Search for the cell housing the specified text and yield its [X, Y] center coordinate. 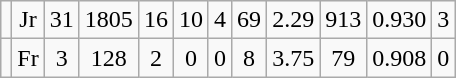
4 [220, 20]
79 [344, 58]
Jr [28, 20]
31 [62, 20]
0.908 [400, 58]
Fr [28, 58]
913 [344, 20]
10 [190, 20]
69 [250, 20]
128 [108, 58]
16 [156, 20]
3.75 [294, 58]
8 [250, 58]
0.930 [400, 20]
2.29 [294, 20]
2 [156, 58]
1805 [108, 20]
